From the cell containing the given text, extract its center point as (x, y) coordinate. 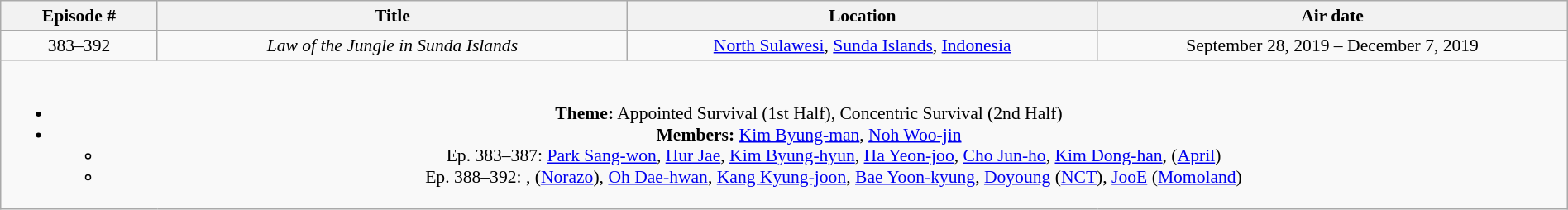
Title (392, 16)
Location (863, 16)
North Sulawesi, Sunda Islands, Indonesia (863, 45)
Episode # (79, 16)
September 28, 2019 – December 7, 2019 (1332, 45)
Law of the Jungle in Sunda Islands (392, 45)
383–392 (79, 45)
Air date (1332, 16)
